Find where the given text appears and provide that cell's center as [x, y] coordinate. 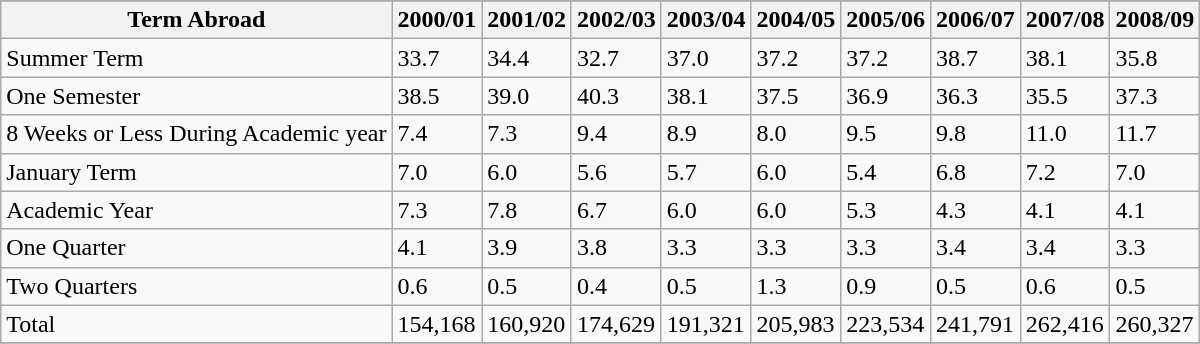
35.8 [1155, 58]
0.9 [886, 286]
191,321 [706, 324]
8 Weeks or Less During Academic year [196, 134]
38.5 [437, 96]
34.4 [527, 58]
5.7 [706, 172]
3.8 [616, 248]
174,629 [616, 324]
8.0 [796, 134]
9.5 [886, 134]
2000/01 [437, 20]
37.5 [796, 96]
January Term [196, 172]
7.8 [527, 210]
9.4 [616, 134]
37.0 [706, 58]
39.0 [527, 96]
2006/07 [975, 20]
6.7 [616, 210]
37.3 [1155, 96]
223,534 [886, 324]
2007/08 [1065, 20]
154,168 [437, 324]
241,791 [975, 324]
32.7 [616, 58]
One Semester [196, 96]
Two Quarters [196, 286]
7.2 [1065, 172]
2003/04 [706, 20]
160,920 [527, 324]
11.7 [1155, 134]
Term Abroad [196, 20]
0.4 [616, 286]
262,416 [1065, 324]
One Quarter [196, 248]
5.4 [886, 172]
Academic Year [196, 210]
8.9 [706, 134]
2008/09 [1155, 20]
35.5 [1065, 96]
36.9 [886, 96]
7.4 [437, 134]
6.8 [975, 172]
1.3 [796, 286]
40.3 [616, 96]
205,983 [796, 324]
2001/02 [527, 20]
36.3 [975, 96]
9.8 [975, 134]
3.9 [527, 248]
33.7 [437, 58]
Summer Term [196, 58]
2005/06 [886, 20]
11.0 [1065, 134]
2002/03 [616, 20]
38.7 [975, 58]
5.6 [616, 172]
260,327 [1155, 324]
5.3 [886, 210]
Total [196, 324]
4.3 [975, 210]
2004/05 [796, 20]
